From the cell containing the given text, extract its center point as [x, y] coordinate. 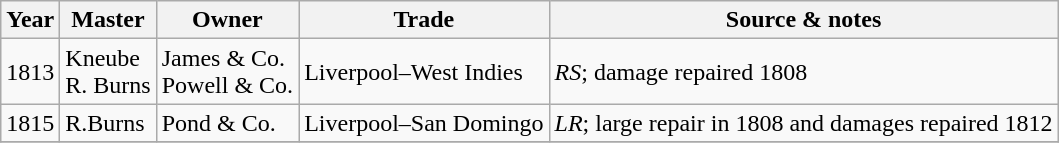
James & Co.Powell & Co. [227, 72]
R.Burns [108, 123]
Master [108, 20]
Year [30, 20]
Liverpool–San Domingo [424, 123]
Pond & Co. [227, 123]
1813 [30, 72]
1815 [30, 123]
KneubeR. Burns [108, 72]
Owner [227, 20]
Liverpool–West Indies [424, 72]
LR; large repair in 1808 and damages repaired 1812 [804, 123]
Source & notes [804, 20]
RS; damage repaired 1808 [804, 72]
Trade [424, 20]
